Find where the given text appears and provide that cell's center as [x, y] coordinate. 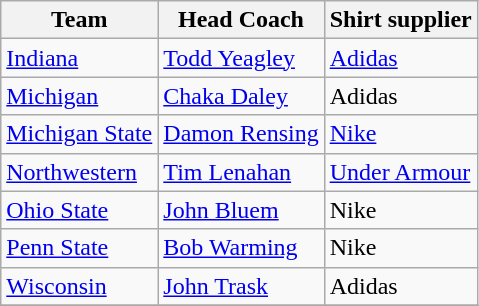
Tim Lenahan [241, 172]
Indiana [80, 58]
Bob Warming [241, 248]
Michigan State [80, 134]
Under Armour [400, 172]
Head Coach [241, 20]
John Bluem [241, 210]
Michigan [80, 96]
Team [80, 20]
Damon Rensing [241, 134]
Todd Yeagley [241, 58]
Northwestern [80, 172]
Chaka Daley [241, 96]
Penn State [80, 248]
Wisconsin [80, 286]
John Trask [241, 286]
Shirt supplier [400, 20]
Ohio State [80, 210]
